For the text-containing cell, return its midpoint in (X, Y) coordinate format. 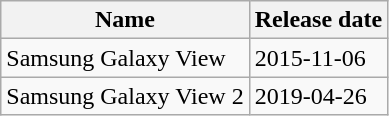
Name (125, 20)
2015-11-06 (318, 58)
2019-04-26 (318, 96)
Release date (318, 20)
Samsung Galaxy View (125, 58)
Samsung Galaxy View 2 (125, 96)
